Find where the given text appears and provide that cell's center as [x, y] coordinate. 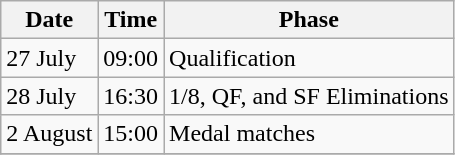
Medal matches [310, 134]
Time [131, 20]
15:00 [131, 134]
Qualification [310, 58]
2 August [50, 134]
1/8, QF, and SF Eliminations [310, 96]
Date [50, 20]
28 July [50, 96]
Phase [310, 20]
27 July [50, 58]
16:30 [131, 96]
09:00 [131, 58]
